Return [x, y] of the center of cell containing provided text 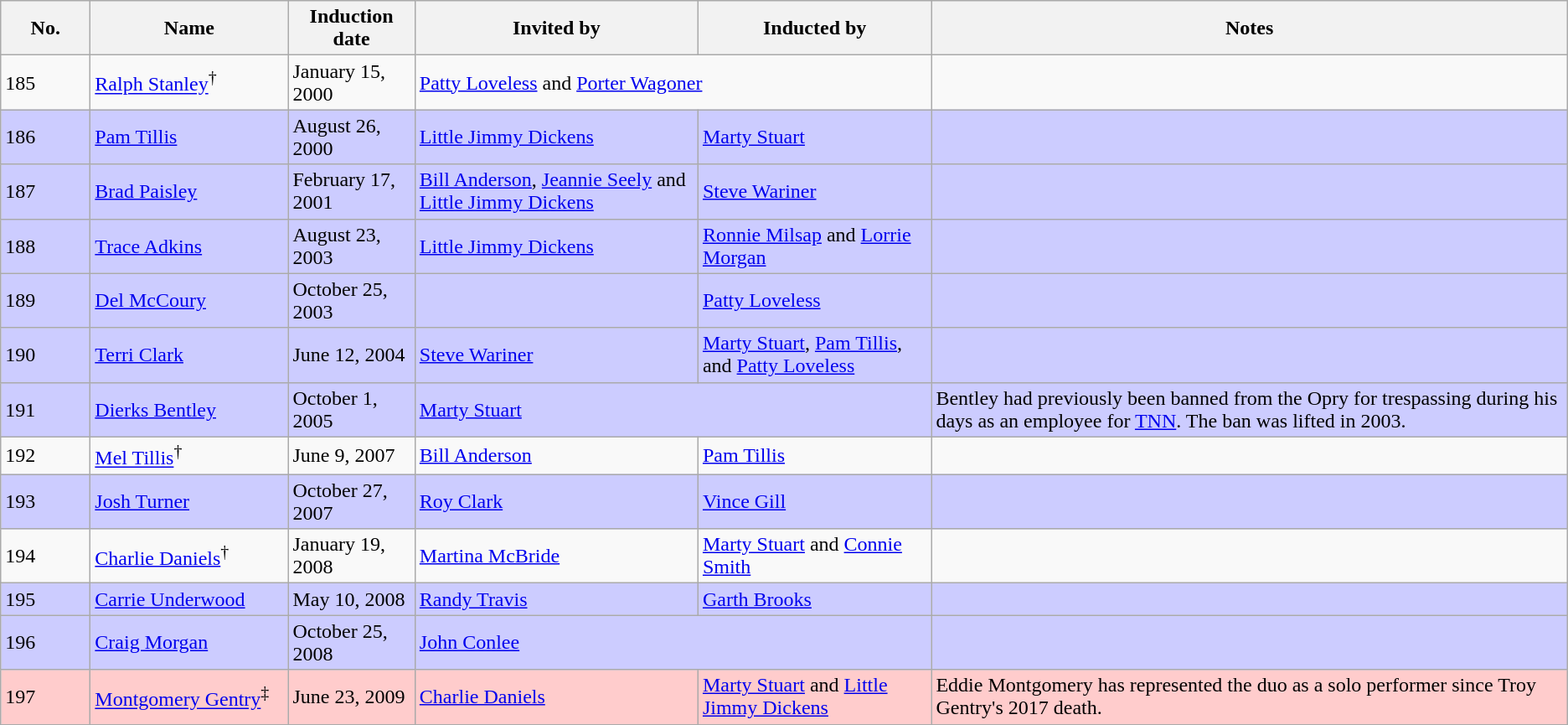
Marty Stuart, Pam Tillis, and Patty Loveless [814, 355]
Del McCoury [189, 300]
190 [45, 355]
Charlie Daniels† [189, 557]
Name [189, 28]
Dierks Bentley [189, 409]
October 1, 2005 [352, 409]
June 9, 2007 [352, 456]
Brad Paisley [189, 191]
Terri Clark [189, 355]
196 [45, 642]
August 23, 2003 [352, 246]
Patty Loveless [814, 300]
Notes [1250, 28]
Garth Brooks [814, 599]
Charlie Daniels [556, 697]
188 [45, 246]
August 26, 2000 [352, 137]
January 15, 2000 [352, 82]
Patty Loveless and Porter Wagoner [673, 82]
185 [45, 82]
Eddie Montgomery has represented the duo as a solo performer since Troy Gentry's 2017 death. [1250, 697]
Martina McBride [556, 557]
Ronnie Milsap and Lorrie Morgan [814, 246]
October 27, 2007 [352, 501]
January 19, 2008 [352, 557]
June 23, 2009 [352, 697]
No. [45, 28]
Craig Morgan [189, 642]
Randy Travis [556, 599]
Ralph Stanley† [189, 82]
Trace Adkins [189, 246]
192 [45, 456]
197 [45, 697]
Induction date [352, 28]
187 [45, 191]
Josh Turner [189, 501]
Carrie Underwood [189, 599]
Marty Stuart and Connie Smith [814, 557]
June 12, 2004 [352, 355]
October 25, 2008 [352, 642]
195 [45, 599]
194 [45, 557]
186 [45, 137]
191 [45, 409]
October 25, 2003 [352, 300]
Bentley had previously been banned from the Opry for trespassing during his days as an employee for TNN. The ban was lifted in 2003. [1250, 409]
Roy Clark [556, 501]
Bill Anderson [556, 456]
May 10, 2008 [352, 599]
Bill Anderson, Jeannie Seely and Little Jimmy Dickens [556, 191]
Montgomery Gentry‡ [189, 697]
Inducted by [814, 28]
Invited by [556, 28]
193 [45, 501]
Marty Stuart and Little Jimmy Dickens [814, 697]
189 [45, 300]
Vince Gill [814, 501]
John Conlee [673, 642]
February 17, 2001 [352, 191]
Mel Tillis† [189, 456]
